Identify which cell holds the provided text, then report its (x, y) central coordinate. 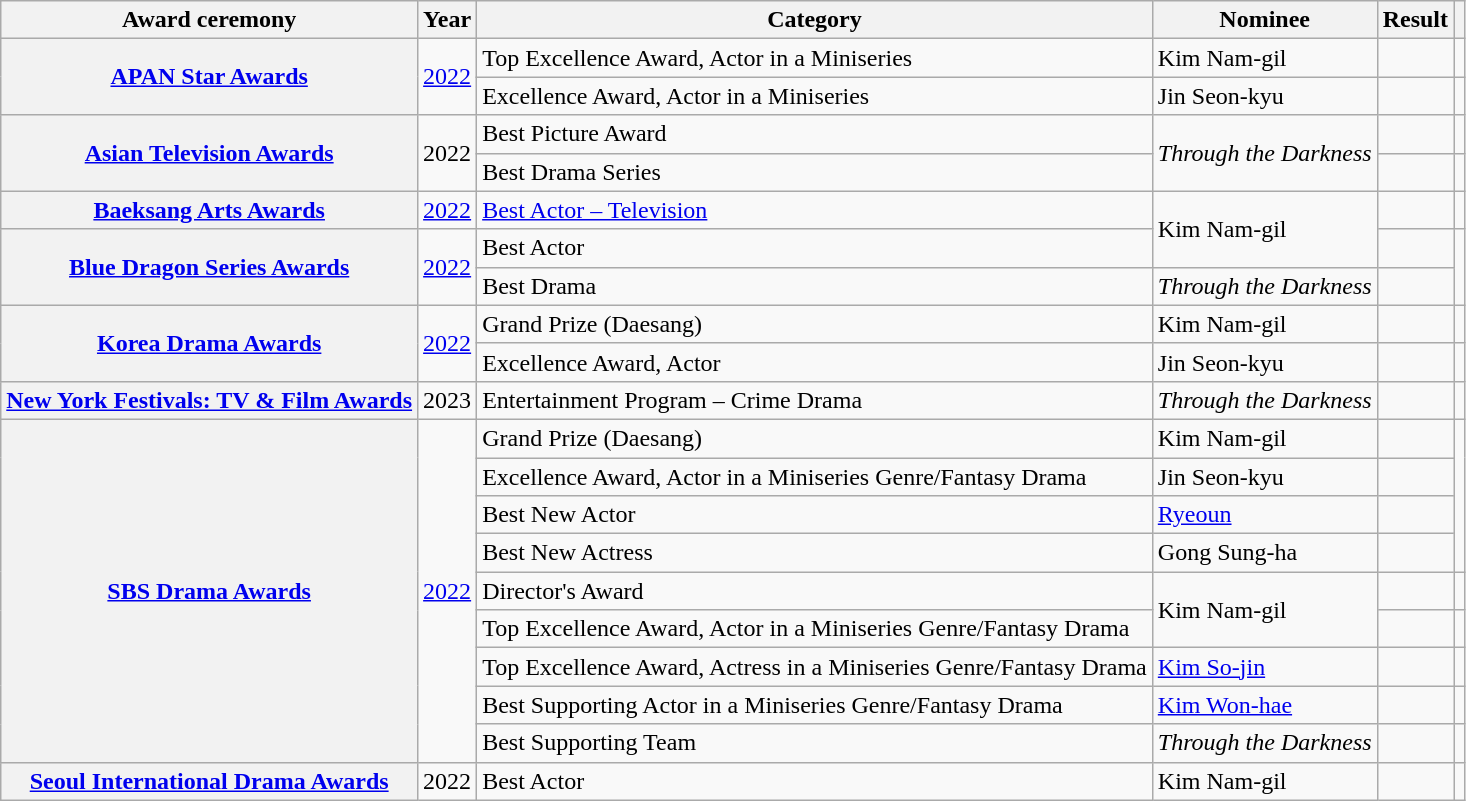
Best Picture Award (815, 134)
Best Supporting Team (815, 743)
APAN Star Awards (210, 77)
Award ceremony (210, 20)
Best New Actress (815, 553)
Kim Won-hae (1264, 705)
Baeksang Arts Awards (210, 210)
Asian Television Awards (210, 153)
Best Drama Series (815, 172)
Result (1415, 20)
Best Actor – Television (815, 210)
Nominee (1264, 20)
Gong Sung-ha (1264, 553)
2023 (448, 400)
Excellence Award, Actor (815, 362)
Top Excellence Award, Actress in a Miniseries Genre/Fantasy Drama (815, 667)
Best Supporting Actor in a Miniseries Genre/Fantasy Drama (815, 705)
Seoul International Drama Awards (210, 781)
Best Drama (815, 286)
Top Excellence Award, Actor in a Miniseries Genre/Fantasy Drama (815, 629)
Korea Drama Awards (210, 343)
Director's Award (815, 591)
Entertainment Program – Crime Drama (815, 400)
New York Festivals: TV & Film Awards (210, 400)
Top Excellence Award, Actor in a Miniseries (815, 58)
SBS Drama Awards (210, 590)
Ryeoun (1264, 515)
Blue Dragon Series Awards (210, 267)
Excellence Award, Actor in a Miniseries Genre/Fantasy Drama (815, 477)
Category (815, 20)
Year (448, 20)
Best New Actor (815, 515)
Excellence Award, Actor in a Miniseries (815, 96)
Kim So-jin (1264, 667)
